Pinpoint the cell where the given text exists, returning its [x, y] midpoint coordinate. 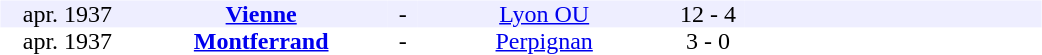
Montferrand [261, 42]
12 - 4 [708, 14]
3 - 0 [708, 42]
Perpignan [544, 42]
Lyon OU [544, 14]
Vienne [261, 14]
